Locate the cell with the specified text and output its (X, Y) center coordinate. 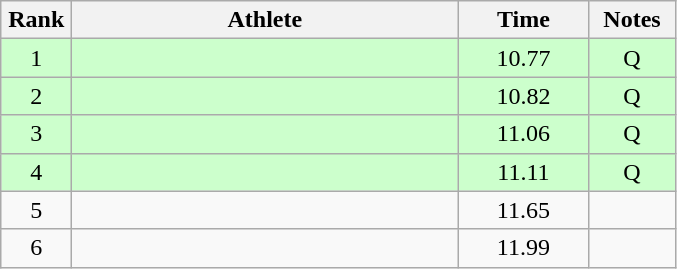
Notes (632, 20)
3 (36, 134)
2 (36, 96)
11.65 (524, 210)
1 (36, 58)
6 (36, 248)
Athlete (265, 20)
11.06 (524, 134)
10.82 (524, 96)
10.77 (524, 58)
11.99 (524, 248)
4 (36, 172)
11.11 (524, 172)
Rank (36, 20)
Time (524, 20)
5 (36, 210)
